Pinpoint the cell where the given text exists, returning its (x, y) midpoint coordinate. 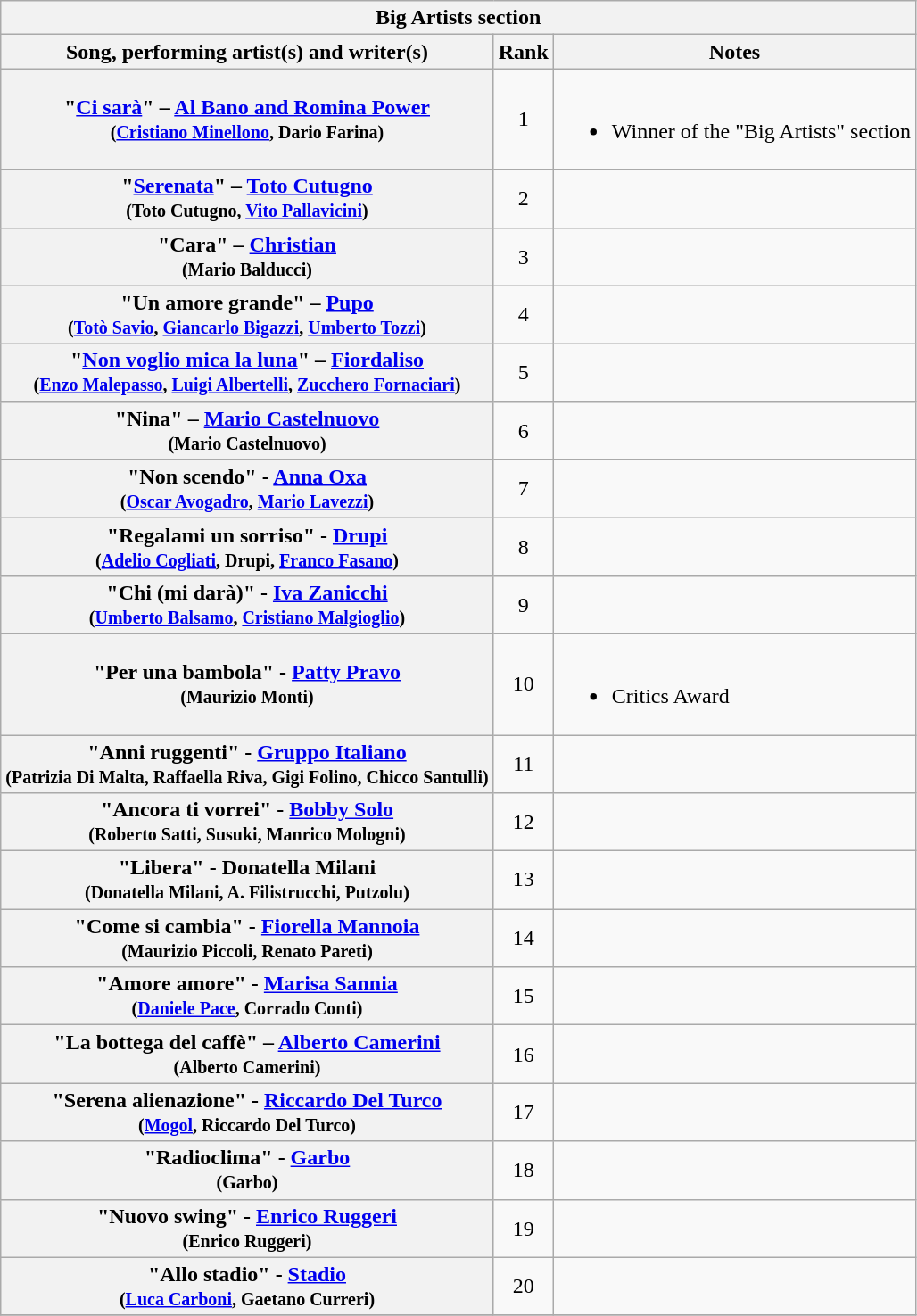
Notes (734, 52)
"Cara" – Christian (Mario Balducci) (247, 257)
1 (523, 120)
14 (523, 939)
Rank (523, 52)
"Radioclima" - Garbo (Garbo) (247, 1171)
"Non scendo" - Anna Oxa (Oscar Avogadro, Mario Lavezzi) (247, 489)
"Serena alienazione" - Riccardo Del Turco(Mogol, Riccardo Del Turco) (247, 1112)
"Regalami un sorriso" - Drupi (Adelio Cogliati, Drupi, Franco Fasano) (247, 546)
4 (523, 314)
19 (523, 1228)
8 (523, 546)
13 (523, 880)
12 (523, 823)
Critics Award (734, 683)
"Per una bambola" - Patty Pravo (Maurizio Monti) (247, 683)
"Nina" – Mario Castelnuovo (Mario Castelnuovo) (247, 430)
Big Artists section (458, 18)
"Allo stadio" - Stadio (Luca Carboni, Gaetano Curreri) (247, 1287)
"Ci sarà" – Al Bano and Romina Power (Cristiano Minellono, Dario Farina) (247, 120)
"Ancora ti vorrei" - Bobby Solo(Roberto Satti, Susuki, Manrico Mologni) (247, 823)
"Libera" - Donatella Milani (Donatella Milani, A. Filistrucchi, Putzolu) (247, 880)
"Serenata" – Toto Cutugno (Toto Cutugno, Vito Pallavicini) (247, 198)
7 (523, 489)
"Un amore grande" – Pupo(Totò Savio, Giancarlo Bigazzi, Umberto Tozzi) (247, 314)
3 (523, 257)
Winner of the "Big Artists" section (734, 120)
"Amore amore" - Marisa Sannia (Daniele Pace, Corrado Conti) (247, 996)
10 (523, 683)
11 (523, 764)
"Nuovo swing" - Enrico Ruggeri (Enrico Ruggeri) (247, 1228)
18 (523, 1171)
20 (523, 1287)
"La bottega del caffè" – Alberto Camerini (Alberto Camerini) (247, 1055)
Song, performing artist(s) and writer(s) (247, 52)
5 (523, 373)
6 (523, 430)
2 (523, 198)
16 (523, 1055)
"Chi (mi darà)" - Iva Zanicchi (Umberto Balsamo, Cristiano Malgioglio) (247, 605)
17 (523, 1112)
"Come si cambia" - Fiorella Mannoia (Maurizio Piccoli, Renato Pareti) (247, 939)
9 (523, 605)
"Anni ruggenti" - Gruppo Italiano (Patrizia Di Malta, Raffaella Riva, Gigi Folino, Chicco Santulli) (247, 764)
15 (523, 996)
"Non voglio mica la luna" – Fiordaliso (Enzo Malepasso, Luigi Albertelli, Zucchero Fornaciari) (247, 373)
